Determine the [X, Y] coordinate at the center of the cell enclosing the given text.  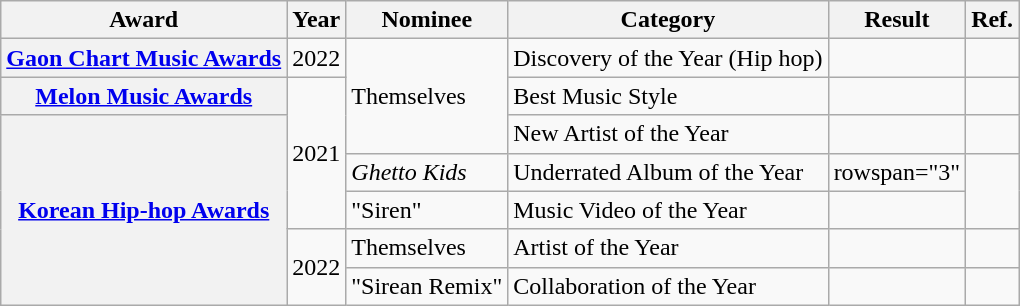
New Artist of the Year [668, 134]
Nominee [427, 20]
Underrated Album of the Year [668, 172]
Gaon Chart Music Awards [144, 58]
Award [144, 20]
Result [897, 20]
"Sirean Remix" [427, 286]
Ref. [992, 20]
Category [668, 20]
"Siren" [427, 210]
Best Music Style [668, 96]
Discovery of the Year (Hip hop) [668, 58]
Music Video of the Year [668, 210]
Melon Music Awards [144, 96]
Artist of the Year [668, 248]
Year [316, 20]
Korean Hip-hop Awards [144, 210]
2021 [316, 153]
Ghetto Kids [427, 172]
rowspan="3" [897, 172]
Collaboration of the Year [668, 286]
